Output the (X, Y) coordinate of the center of the cell containing the given text.  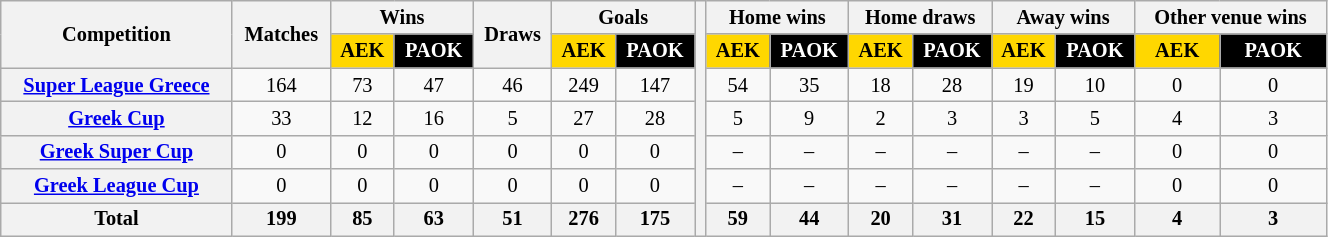
Home wins (778, 17)
44 (810, 219)
Wins (402, 17)
35 (810, 85)
Greek Cup (116, 118)
Away wins (1064, 17)
20 (881, 219)
Other venue wins (1231, 17)
Home draws (920, 17)
85 (363, 219)
16 (434, 118)
Draws (512, 34)
10 (1094, 85)
Goals (624, 17)
33 (281, 118)
51 (512, 219)
249 (584, 85)
15 (1094, 219)
19 (1024, 85)
276 (584, 219)
199 (281, 219)
73 (363, 85)
Greek Super Cup (116, 152)
59 (738, 219)
63 (434, 219)
54 (738, 85)
31 (952, 219)
Competition (116, 34)
12 (363, 118)
9 (810, 118)
175 (654, 219)
2 (881, 118)
Matches (281, 34)
Super League Greece (116, 85)
46 (512, 85)
Greek League Cup (116, 186)
Total (116, 219)
22 (1024, 219)
147 (654, 85)
47 (434, 85)
27 (584, 118)
164 (281, 85)
18 (881, 85)
